For the text-containing cell, return its midpoint in [x, y] coordinate format. 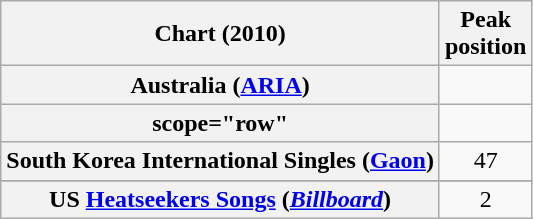
South Korea International Singles (Gaon) [220, 161]
Australia (ARIA) [220, 85]
2 [485, 199]
47 [485, 161]
scope="row" [220, 123]
Chart (2010) [220, 34]
Peakposition [485, 34]
US Heatseekers Songs (Billboard) [220, 199]
